Scan for the cell matching the given text and deliver its (x, y) coordinate at center. 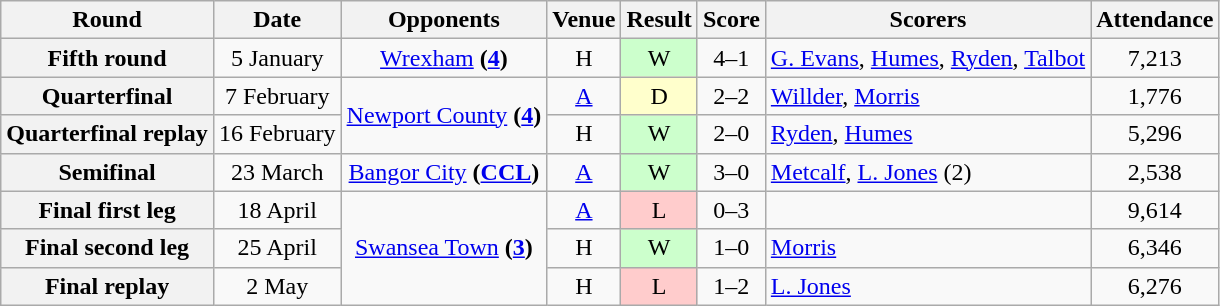
Semifinal (108, 172)
25 April (277, 248)
7 February (277, 96)
23 March (277, 172)
Result (659, 20)
Swansea Town (3) (444, 248)
Date (277, 20)
2 May (277, 286)
2–0 (731, 134)
2–2 (731, 96)
Opponents (444, 20)
Venue (584, 20)
1,776 (1155, 96)
Morris (928, 248)
Bangor City (CCL) (444, 172)
16 February (277, 134)
Final second leg (108, 248)
Scorers (928, 20)
D (659, 96)
6,276 (1155, 286)
Final first leg (108, 210)
5,296 (1155, 134)
Final replay (108, 286)
1–0 (731, 248)
G. Evans, Humes, Ryden, Talbot (928, 58)
Ryden, Humes (928, 134)
6,346 (1155, 248)
Quarterfinal replay (108, 134)
1–2 (731, 286)
Attendance (1155, 20)
Newport County (4) (444, 115)
5 January (277, 58)
Metcalf, L. Jones (2) (928, 172)
Score (731, 20)
Willder, Morris (928, 96)
Quarterfinal (108, 96)
18 April (277, 210)
2,538 (1155, 172)
7,213 (1155, 58)
3–0 (731, 172)
L. Jones (928, 286)
Fifth round (108, 58)
Round (108, 20)
0–3 (731, 210)
Wrexham (4) (444, 58)
4–1 (731, 58)
9,614 (1155, 210)
